Identify which cell holds the provided text, then report its [X, Y] central coordinate. 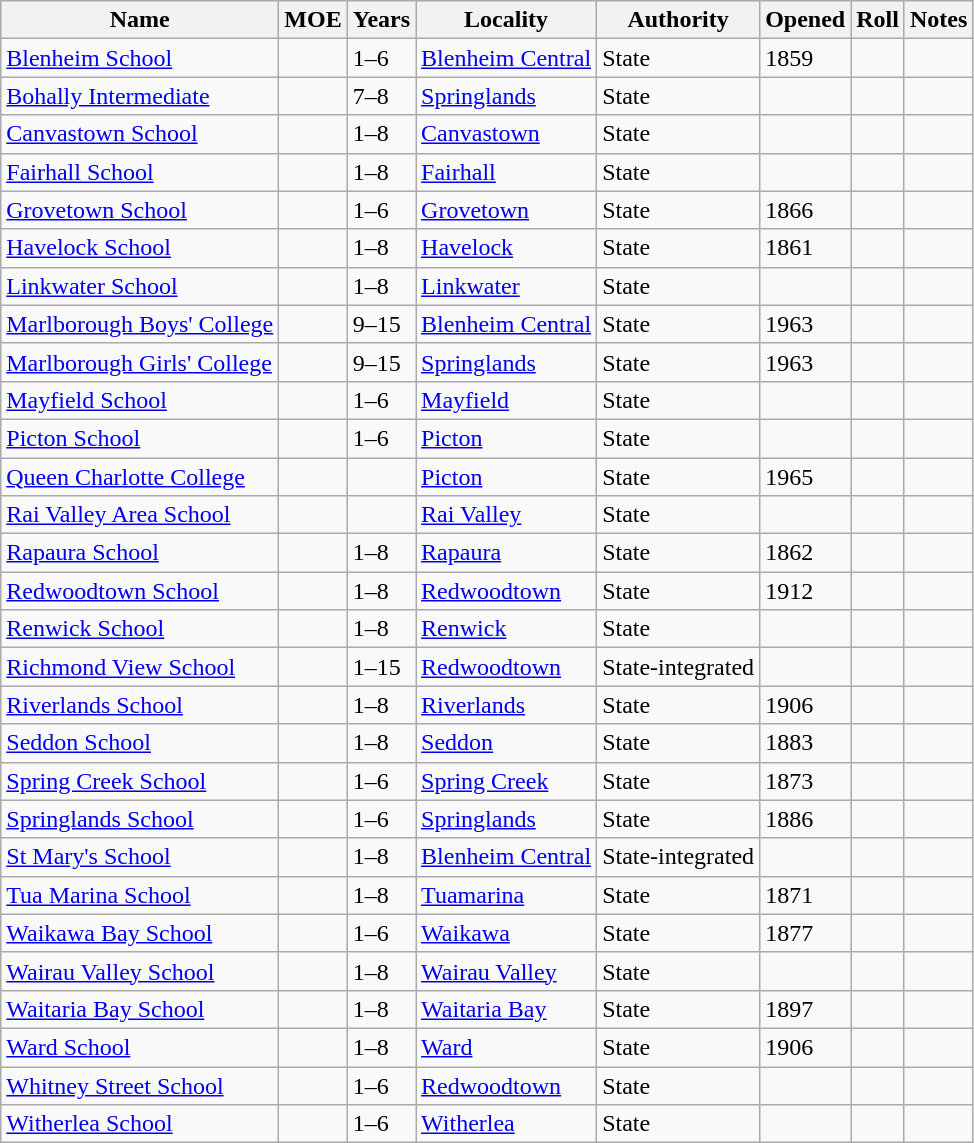
Waitaria Bay School [140, 1009]
Years [381, 20]
Ward [506, 1047]
Renwick [506, 629]
Roll [878, 20]
1883 [806, 743]
Mayfield [506, 400]
Rapaura School [140, 553]
Ward School [140, 1047]
Havelock [506, 248]
Riverlands [506, 705]
1886 [806, 819]
Locality [506, 20]
Grovetown School [140, 210]
Fairhall [506, 172]
Linkwater [506, 286]
1877 [806, 933]
Whitney Street School [140, 1085]
1–15 [381, 667]
Marlborough Boys' College [140, 324]
Blenheim School [140, 58]
Wairau Valley School [140, 971]
1859 [806, 58]
Queen Charlotte College [140, 477]
1866 [806, 210]
1912 [806, 591]
Marlborough Girls' College [140, 362]
Tua Marina School [140, 895]
St Mary's School [140, 857]
Witherlea [506, 1124]
Mayfield School [140, 400]
MOE [313, 20]
Name [140, 20]
Seddon School [140, 743]
Redwoodtown School [140, 591]
Waikawa Bay School [140, 933]
Spring Creek School [140, 781]
Havelock School [140, 248]
Rai Valley [506, 515]
Rapaura [506, 553]
Seddon [506, 743]
Richmond View School [140, 667]
1861 [806, 248]
1871 [806, 895]
Spring Creek [506, 781]
Wairau Valley [506, 971]
Waikawa [506, 933]
Tuamarina [506, 895]
Opened [806, 20]
Grovetown [506, 210]
Riverlands School [140, 705]
Authority [678, 20]
1965 [806, 477]
Waitaria Bay [506, 1009]
Notes [938, 20]
1862 [806, 553]
1897 [806, 1009]
Rai Valley Area School [140, 515]
1873 [806, 781]
Canvastown School [140, 134]
Picton School [140, 438]
Witherlea School [140, 1124]
Bohally Intermediate [140, 96]
Renwick School [140, 629]
Linkwater School [140, 286]
Springlands School [140, 819]
7–8 [381, 96]
Canvastown [506, 134]
Fairhall School [140, 172]
